For the text-containing cell, return its midpoint in [X, Y] coordinate format. 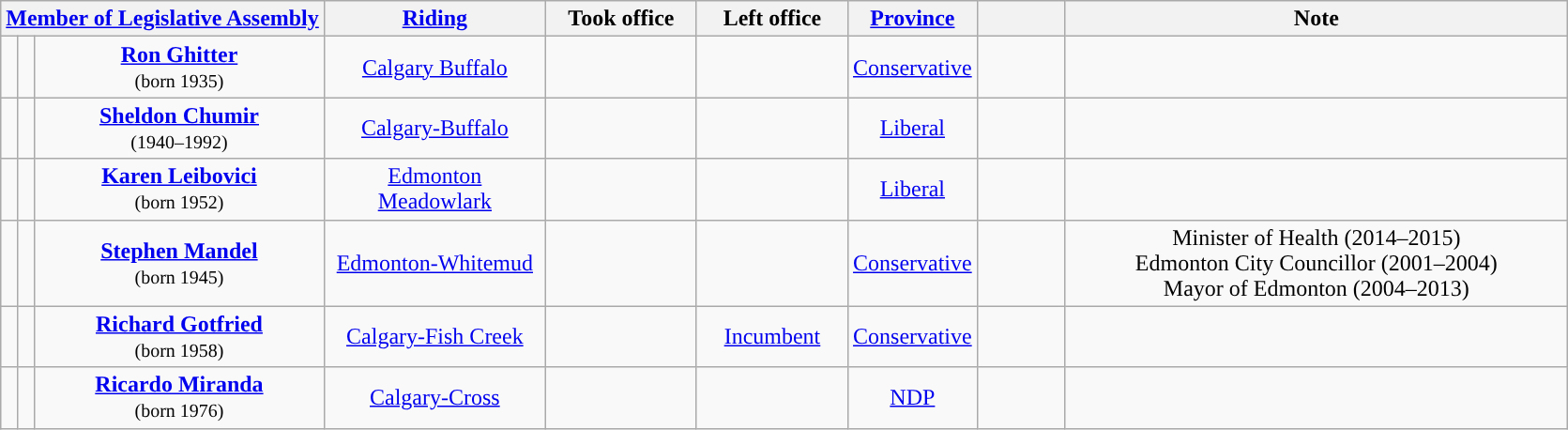
Took office [621, 19]
Left office [771, 19]
Stephen Mandel(born 1945) [180, 263]
NDP [913, 398]
Karen Leibovici(born 1952) [180, 190]
Note [1317, 19]
Calgary-Buffalo [434, 128]
Calgary Buffalo [434, 68]
Edmonton Meadowlark [434, 190]
Member of Legislative Assembly [163, 19]
Calgary-Fish Creek [434, 336]
Richard Gotfried(born 1958) [180, 336]
Sheldon Chumir(1940–1992) [180, 128]
Edmonton-Whitemud [434, 263]
Calgary-Cross [434, 398]
Riding [434, 19]
Minister of Health (2014–2015)Edmonton City Councillor (2001–2004)Mayor of Edmonton (2004–2013) [1317, 263]
Ricardo Miranda(born 1976) [180, 398]
Province [913, 19]
Incumbent [771, 336]
Ron Ghitter(born 1935) [180, 68]
